Identify which cell holds the provided text, then report its [x, y] central coordinate. 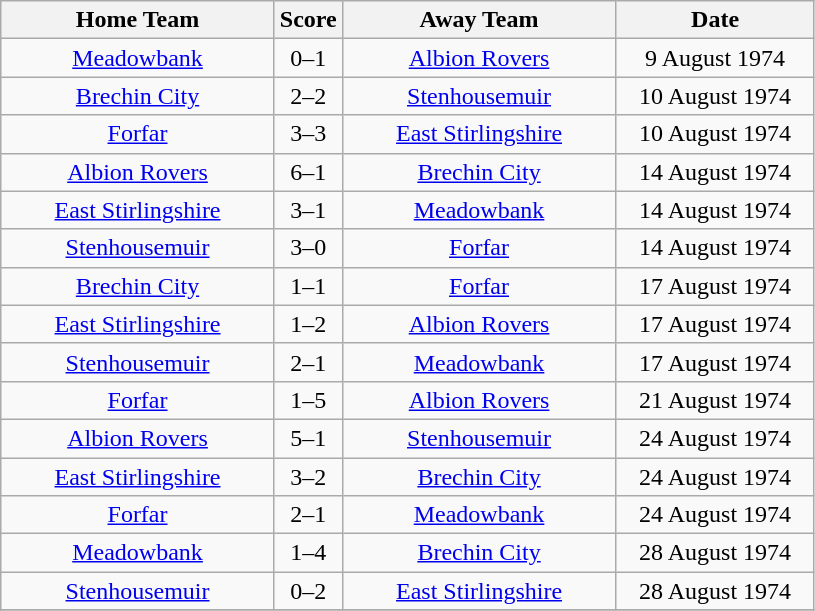
2–2 [308, 96]
1–1 [308, 286]
6–1 [308, 172]
0–2 [308, 591]
Date [716, 20]
3–2 [308, 477]
9 August 1974 [716, 58]
1–5 [308, 400]
Home Team [138, 20]
1–2 [308, 324]
Away Team [479, 20]
1–4 [308, 553]
3–1 [308, 210]
0–1 [308, 58]
21 August 1974 [716, 400]
5–1 [308, 438]
3–0 [308, 248]
3–3 [308, 134]
Score [308, 20]
